Provide the (X, Y) coordinate of the cell's center where the given text is located.  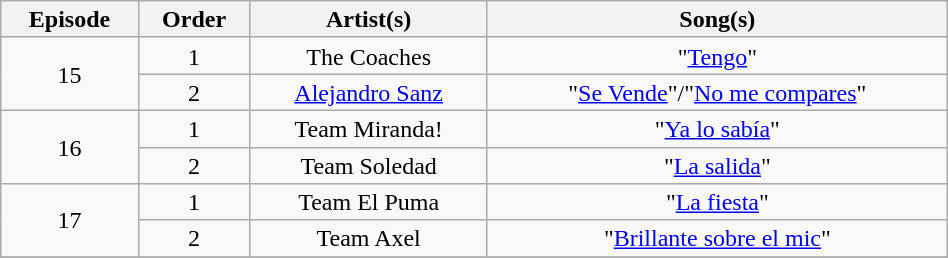
16 (70, 146)
Team Miranda! (369, 128)
Alejandro Sanz (369, 92)
Team Soledad (369, 166)
"Brillante sobre el mic" (717, 238)
Order (194, 20)
"Tengo" (717, 56)
Artist(s) (369, 20)
Song(s) (717, 20)
"Ya lo sabía" (717, 128)
17 (70, 220)
Team El Puma (369, 202)
15 (70, 74)
The Coaches (369, 56)
"La salida" (717, 166)
Episode (70, 20)
"Se Vende"/"No me compares" (717, 92)
"La fiesta" (717, 202)
Team Axel (369, 238)
